Locate the cell with the specified text and output its (X, Y) center coordinate. 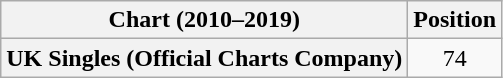
UK Singles (Official Charts Company) (204, 58)
74 (455, 58)
Chart (2010–2019) (204, 20)
Position (455, 20)
